Detect which cell encompasses the target text, then output its [x, y] center coordinate. 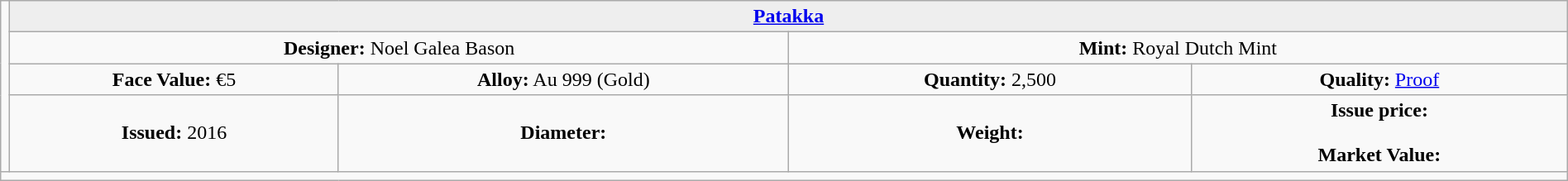
Weight: [989, 133]
Diameter: [563, 133]
Designer: Noel Galea Bason [399, 48]
Patakka [789, 17]
Issue price: Market Value: [1379, 133]
Mint: Royal Dutch Mint [1178, 48]
Alloy: Au 999 (Gold) [563, 79]
Quantity: 2,500 [989, 79]
Quality: Proof [1379, 79]
Face Value: €5 [174, 79]
Issued: 2016 [174, 133]
